For the text-containing cell, return its midpoint in [x, y] coordinate format. 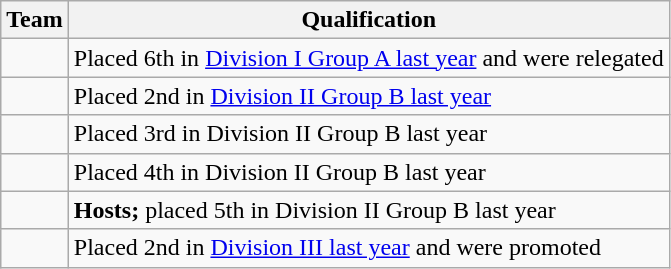
Hosts; placed 5th in Division II Group B last year [368, 210]
Placed 2nd in Division II Group B last year [368, 96]
Placed 4th in Division II Group B last year [368, 172]
Placed 3rd in Division II Group B last year [368, 134]
Placed 6th in Division I Group A last year and were relegated [368, 58]
Team [35, 20]
Qualification [368, 20]
Placed 2nd in Division III last year and were promoted [368, 248]
